Find where the given text appears and provide that cell's center as [X, Y] coordinate. 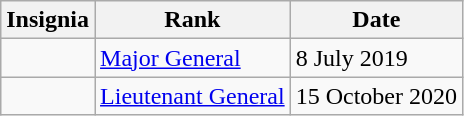
Major General [193, 58]
15 October 2020 [376, 96]
Lieutenant General [193, 96]
Insignia [48, 20]
Date [376, 20]
Rank [193, 20]
8 July 2019 [376, 58]
